Extract the [x, y] coordinate from the center of the cell holding the provided text.  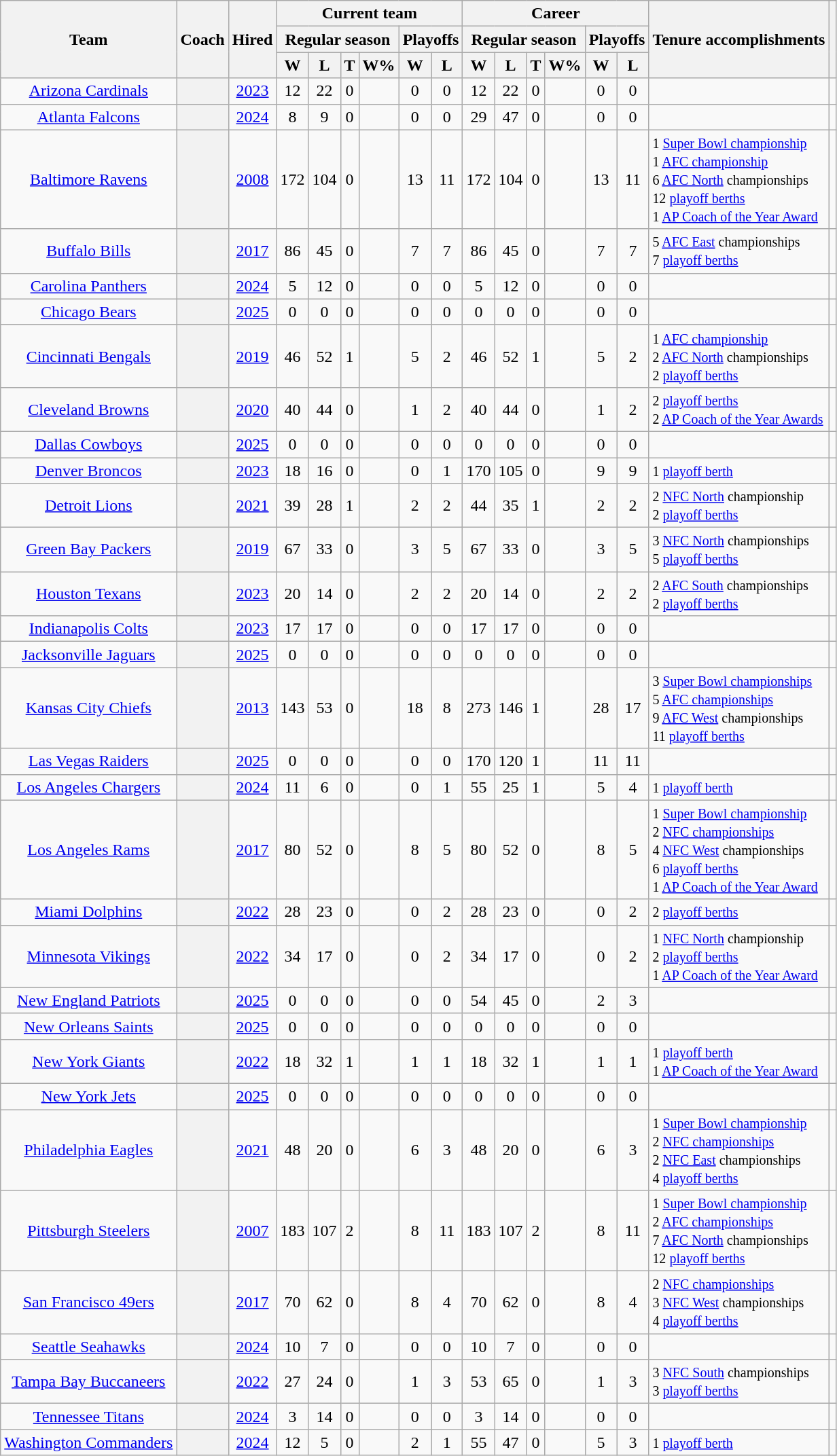
Arizona Cardinals [88, 91]
2 playoff berths [739, 912]
Houston Texans [88, 594]
3 Super Bowl championships5 AFC championships9 AFC West championships11 playoff berths [739, 708]
3 NFC North championships5 playoff berths [739, 550]
Team [88, 39]
1 Super Bowl championship2 AFC championships7 AFC North championships12 playoff berths [739, 1231]
39 [292, 505]
1 NFC North championship2 playoff berths1 AP Coach of the Year Award [739, 956]
Washington Commanders [88, 1442]
1 Super Bowl championship1 AFC championship 6 AFC North championships 12 playoff berths1 AP Coach of the Year Award [739, 179]
27 [292, 1381]
35 [511, 505]
54 [478, 1000]
Green Bay Packers [88, 550]
Tampa Bay Buccaneers [88, 1381]
2 AFC South championships2 playoff berths [739, 594]
16 [325, 471]
1 Super Bowl championship2 NFC championships2 NFC East championships4 playoff berths [739, 1150]
Minnesota Vikings [88, 956]
2 NFC North championship2 playoff berths [739, 505]
Chicago Bears [88, 312]
Baltimore Ravens [88, 179]
5 AFC East championships 7 playoff berths [739, 251]
New York Jets [88, 1096]
Las Vegas Raiders [88, 761]
New England Patriots [88, 1000]
2008 [253, 179]
143 [292, 708]
Dallas Cowboys [88, 444]
2007 [253, 1231]
2013 [253, 708]
1 Super Bowl championship2 NFC championships 4 NFC West championships6 playoff berths1 AP Coach of the Year Award [739, 850]
Career [556, 14]
1 playoff berth1 AP Coach of the Year Award [739, 1061]
120 [511, 761]
Cincinnati Bengals [88, 356]
New Orleans Saints [88, 1026]
Current team [370, 14]
Miami Dolphins [88, 912]
Los Angeles Chargers [88, 787]
Philadelphia Eagles [88, 1150]
Atlanta Falcons [88, 117]
Pittsburgh Steelers [88, 1231]
29 [478, 117]
2 NFC championships3 NFC West championships4 playoff berths [739, 1303]
Coach [202, 39]
25 [511, 787]
2020 [253, 409]
3 NFC South championships3 playoff berths [739, 1381]
Kansas City Chiefs [88, 708]
105 [511, 471]
Buffalo Bills [88, 251]
Tennessee Titans [88, 1417]
273 [478, 708]
65 [511, 1381]
2 playoff berths2 AP Coach of the Year Awards [739, 409]
Hired [253, 39]
Denver Broncos [88, 471]
Jacksonville Jaguars [88, 655]
Carolina Panthers [88, 286]
24 [325, 1381]
Detroit Lions [88, 505]
Cleveland Browns [88, 409]
Seattle Seahawks [88, 1347]
Indianapolis Colts [88, 629]
146 [511, 708]
1 AFC championship 2 AFC North championships2 playoff berths [739, 356]
Tenure accomplishments [739, 39]
Los Angeles Rams [88, 850]
New York Giants [88, 1061]
San Francisco 49ers [88, 1303]
